Pinpoint the cell where the given text exists, returning its [X, Y] midpoint coordinate. 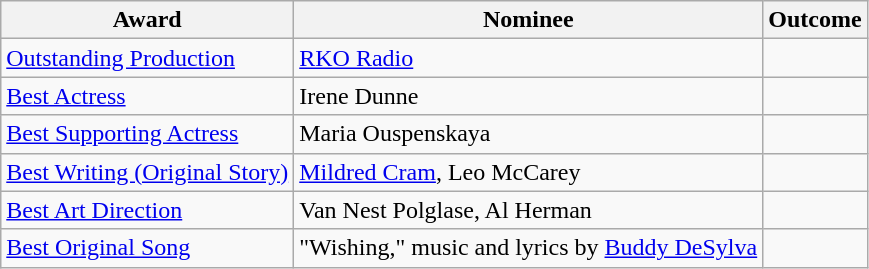
Irene Dunne [528, 96]
Nominee [528, 20]
Best Original Song [148, 248]
Maria Ouspenskaya [528, 134]
Outstanding Production [148, 58]
Best Writing (Original Story) [148, 172]
Award [148, 20]
Outcome [815, 20]
Van Nest Polglase, Al Herman [528, 210]
RKO Radio [528, 58]
Best Actress [148, 96]
"Wishing," music and lyrics by Buddy DeSylva [528, 248]
Best Supporting Actress [148, 134]
Best Art Direction [148, 210]
Mildred Cram, Leo McCarey [528, 172]
